From the cell containing the given text, extract its center point as (X, Y) coordinate. 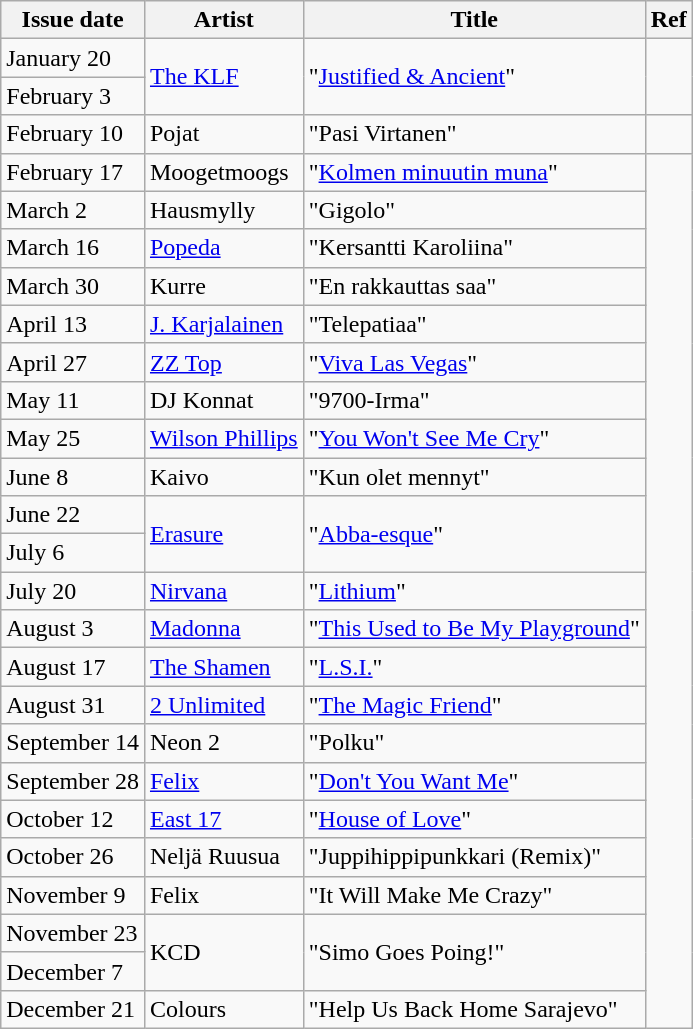
"Kolmen minuutin muna" (474, 172)
2 Unlimited (224, 705)
DJ Konnat (224, 400)
ZZ Top (224, 362)
Moogetmoogs (224, 172)
"9700-Irma" (474, 400)
February 3 (73, 96)
The Shamen (224, 667)
January 20 (73, 58)
December 21 (73, 1009)
June 22 (73, 515)
"House of Love" (474, 819)
"Simo Goes Poing!" (474, 952)
May 11 (73, 400)
Neljä Ruusua (224, 857)
June 8 (73, 477)
March 30 (73, 286)
"Kun olet mennyt" (474, 477)
Pojat (224, 134)
"You Won't See Me Cry" (474, 438)
The KLF (224, 77)
Title (474, 20)
"It Will Make Me Crazy" (474, 895)
Issue date (73, 20)
"Pasi Virtanen" (474, 134)
Madonna (224, 629)
Hausmylly (224, 210)
October 26 (73, 857)
Ref (668, 20)
Kaivo (224, 477)
Nirvana (224, 591)
"Viva Las Vegas" (474, 362)
August 3 (73, 629)
"Justified & Ancient" (474, 77)
Wilson Phillips (224, 438)
February 17 (73, 172)
Neon 2 (224, 743)
Erasure (224, 534)
"Help Us Back Home Sarajevo" (474, 1009)
"Abba-esque" (474, 534)
"Don't You Want Me" (474, 781)
December 7 (73, 971)
"L.S.I." (474, 667)
August 17 (73, 667)
November 23 (73, 933)
KCD (224, 952)
September 14 (73, 743)
August 31 (73, 705)
July 20 (73, 591)
"Kersantti Karoliina" (474, 248)
"En rakkauttas saa" (474, 286)
November 9 (73, 895)
"Polku" (474, 743)
J. Karjalainen (224, 324)
July 6 (73, 553)
Popeda (224, 248)
April 27 (73, 362)
Colours (224, 1009)
"The Magic Friend" (474, 705)
February 10 (73, 134)
East 17 (224, 819)
"Gigolo" (474, 210)
April 13 (73, 324)
May 25 (73, 438)
Kurre (224, 286)
October 12 (73, 819)
"This Used to Be My Playground" (474, 629)
"Lithium" (474, 591)
September 28 (73, 781)
"Telepatiaa" (474, 324)
March 16 (73, 248)
March 2 (73, 210)
"Juppihippipunkkari (Remix)" (474, 857)
Artist (224, 20)
